Determine the (X, Y) coordinate at the center of the cell enclosing the given text.  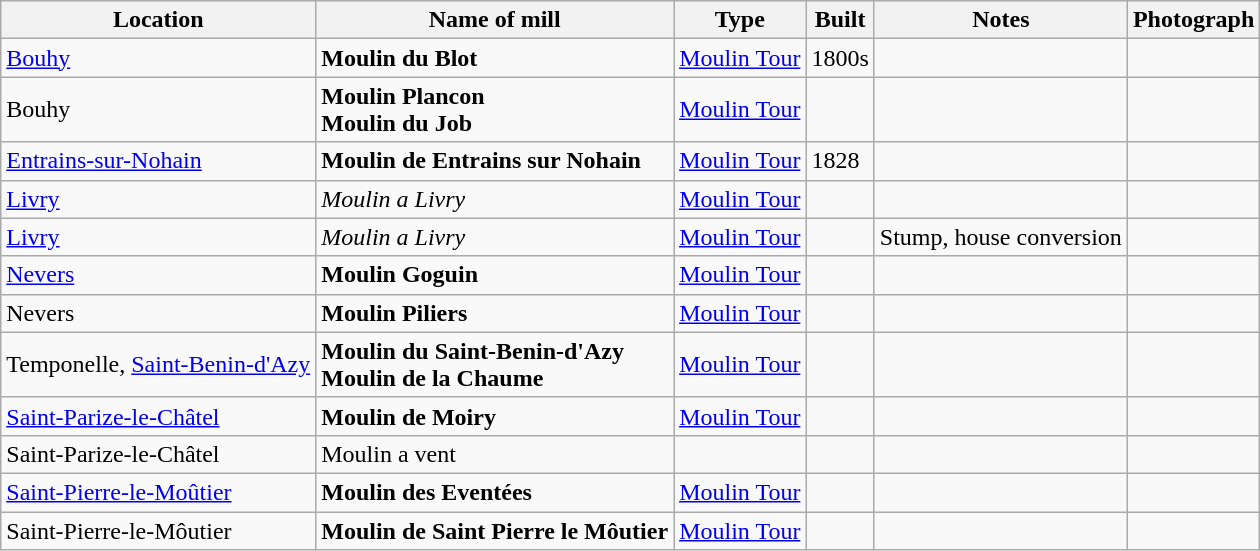
1800s (840, 58)
Saint-Pierre-le-Môutier (158, 531)
Moulin a vent (495, 454)
Saint-Pierre-le-Moûtier (158, 492)
Moulin du Blot (495, 58)
Location (158, 20)
Moulin Piliers (495, 313)
Name of mill (495, 20)
Moulin Goguin (495, 275)
Moulin de Entrains sur Nohain (495, 161)
Entrains-sur-Nohain (158, 161)
Type (740, 20)
Moulin du Saint-Benin-d'AzyMoulin de la Chaume (495, 364)
Photograph (1193, 20)
1828 (840, 161)
Temponelle, Saint-Benin-d'Azy (158, 364)
Moulin des Eventées (495, 492)
Stump, house conversion (1000, 237)
Moulin de Saint Pierre le Môutier (495, 531)
Built (840, 20)
Moulin de Moiry (495, 416)
Moulin PlanconMoulin du Job (495, 110)
Notes (1000, 20)
